Capture the cell that displays the provided text and extract its [X, Y] central coordinate. 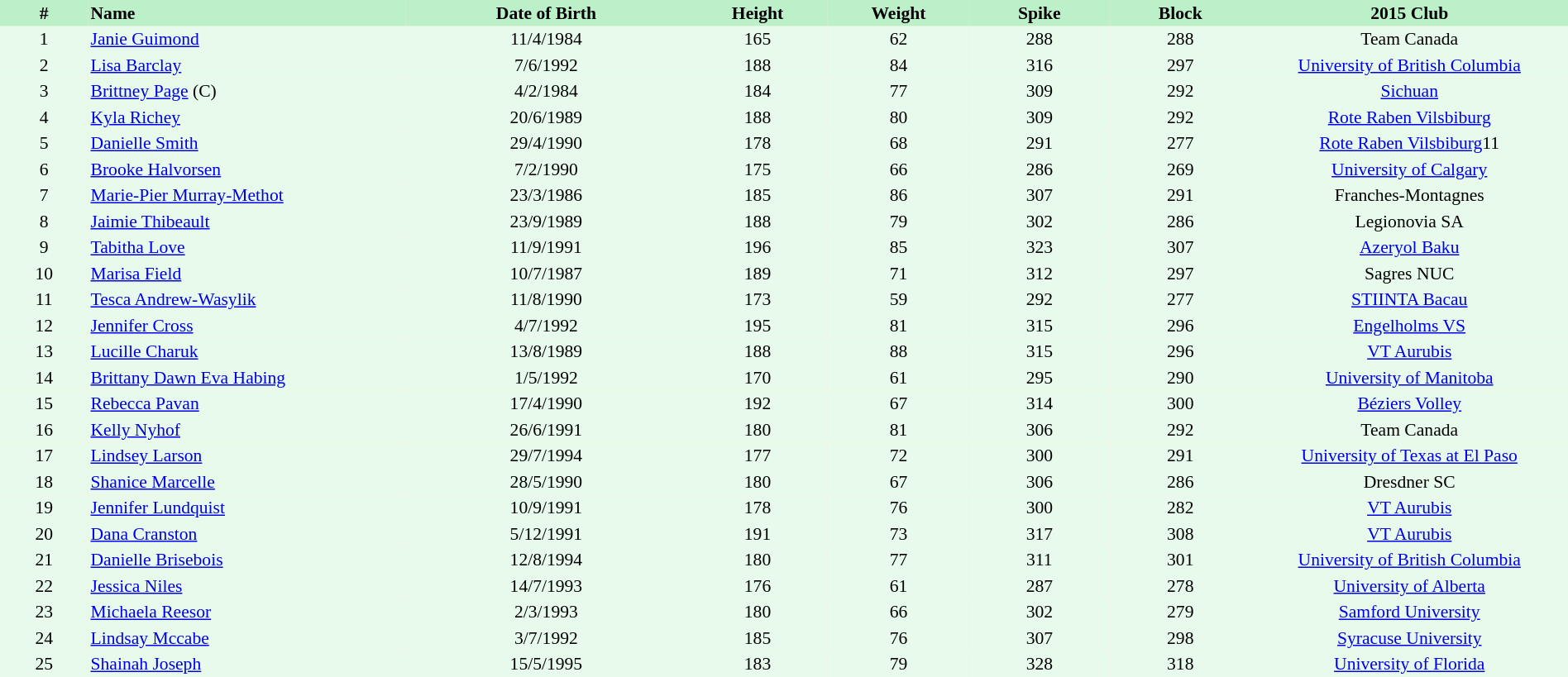
10/7/1987 [546, 274]
5 [44, 144]
3 [44, 91]
196 [758, 248]
16 [44, 430]
177 [758, 456]
8 [44, 222]
12 [44, 326]
308 [1180, 534]
278 [1180, 586]
189 [758, 274]
4 [44, 117]
1 [44, 40]
Lucille Charuk [246, 352]
Franches-Montagnes [1409, 195]
Brittney Page (C) [246, 91]
Dana Cranston [246, 534]
314 [1040, 403]
85 [898, 248]
176 [758, 586]
317 [1040, 534]
195 [758, 326]
301 [1180, 560]
Michaela Reesor [246, 612]
14 [44, 378]
71 [898, 274]
29/4/1990 [546, 144]
Date of Birth [546, 13]
88 [898, 352]
7/2/1990 [546, 169]
Samford University [1409, 612]
Danielle Smith [246, 144]
279 [1180, 612]
24 [44, 638]
13 [44, 352]
# [44, 13]
10 [44, 274]
1/5/1992 [546, 378]
Weight [898, 13]
23 [44, 612]
Marisa Field [246, 274]
86 [898, 195]
Jaimie Thibeault [246, 222]
21 [44, 560]
Béziers Volley [1409, 403]
14/7/1993 [546, 586]
192 [758, 403]
9 [44, 248]
Dresdner SC [1409, 482]
STIINTA Bacau [1409, 299]
Height [758, 13]
18 [44, 482]
80 [898, 117]
Name [246, 13]
Brittany Dawn Eva Habing [246, 378]
Kyla Richey [246, 117]
15 [44, 403]
University of Texas at El Paso [1409, 456]
312 [1040, 274]
11/9/1991 [546, 248]
Spike [1040, 13]
Sichuan [1409, 91]
Engelholms VS [1409, 326]
73 [898, 534]
11/8/1990 [546, 299]
7/6/1992 [546, 65]
Lindsay Mccabe [246, 638]
311 [1040, 560]
175 [758, 169]
3/7/1992 [546, 638]
17/4/1990 [546, 403]
Danielle Brisebois [246, 560]
28/5/1990 [546, 482]
282 [1180, 508]
Shanice Marcelle [246, 482]
Tesca Andrew-Wasylik [246, 299]
Kelly Nyhof [246, 430]
269 [1180, 169]
184 [758, 91]
Jennifer Lundquist [246, 508]
26/6/1991 [546, 430]
2015 Club [1409, 13]
Lindsey Larson [246, 456]
University of Calgary [1409, 169]
170 [758, 378]
20/6/1989 [546, 117]
12/8/1994 [546, 560]
13/8/1989 [546, 352]
165 [758, 40]
2 [44, 65]
72 [898, 456]
173 [758, 299]
4/2/1984 [546, 91]
295 [1040, 378]
59 [898, 299]
23/9/1989 [546, 222]
4/7/1992 [546, 326]
11 [44, 299]
University of Manitoba [1409, 378]
Rote Raben Vilsbiburg [1409, 117]
Jessica Niles [246, 586]
316 [1040, 65]
Block [1180, 13]
Marie-Pier Murray-Methot [246, 195]
Azeryol Baku [1409, 248]
7 [44, 195]
62 [898, 40]
Rote Raben Vilsbiburg11 [1409, 144]
19 [44, 508]
Syracuse University [1409, 638]
Legionovia SA [1409, 222]
79 [898, 222]
84 [898, 65]
Sagres NUC [1409, 274]
287 [1040, 586]
Lisa Barclay [246, 65]
23/3/1986 [546, 195]
2/3/1993 [546, 612]
Rebecca Pavan [246, 403]
Jennifer Cross [246, 326]
17 [44, 456]
Brooke Halvorsen [246, 169]
191 [758, 534]
20 [44, 534]
290 [1180, 378]
29/7/1994 [546, 456]
University of Alberta [1409, 586]
6 [44, 169]
Janie Guimond [246, 40]
11/4/1984 [546, 40]
22 [44, 586]
Tabitha Love [246, 248]
68 [898, 144]
323 [1040, 248]
10/9/1991 [546, 508]
5/12/1991 [546, 534]
298 [1180, 638]
